Detect which cell encompasses the target text, then output its [X, Y] center coordinate. 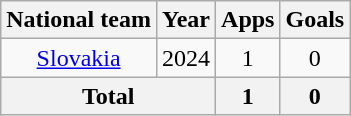
2024 [186, 58]
National team [79, 20]
Year [186, 20]
Goals [315, 20]
Slovakia [79, 58]
Apps [248, 20]
Total [108, 96]
